Extract the (X, Y) coordinate from the center of the cell holding the provided text.  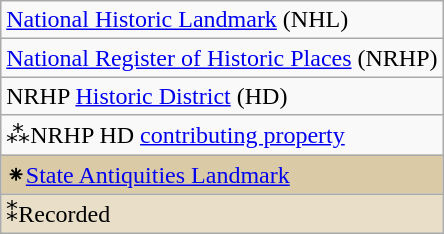
⁑Recorded (222, 214)
National Register of Historic Places (NRHP) (222, 58)
⁂NRHP HD contributing property (222, 135)
NRHP Historic District (HD) (222, 96)
⁕State Antiquities Landmark (222, 174)
National Historic Landmark (NHL) (222, 20)
